Return the (X, Y) coordinate for the center point of the cell that contains the specified text.  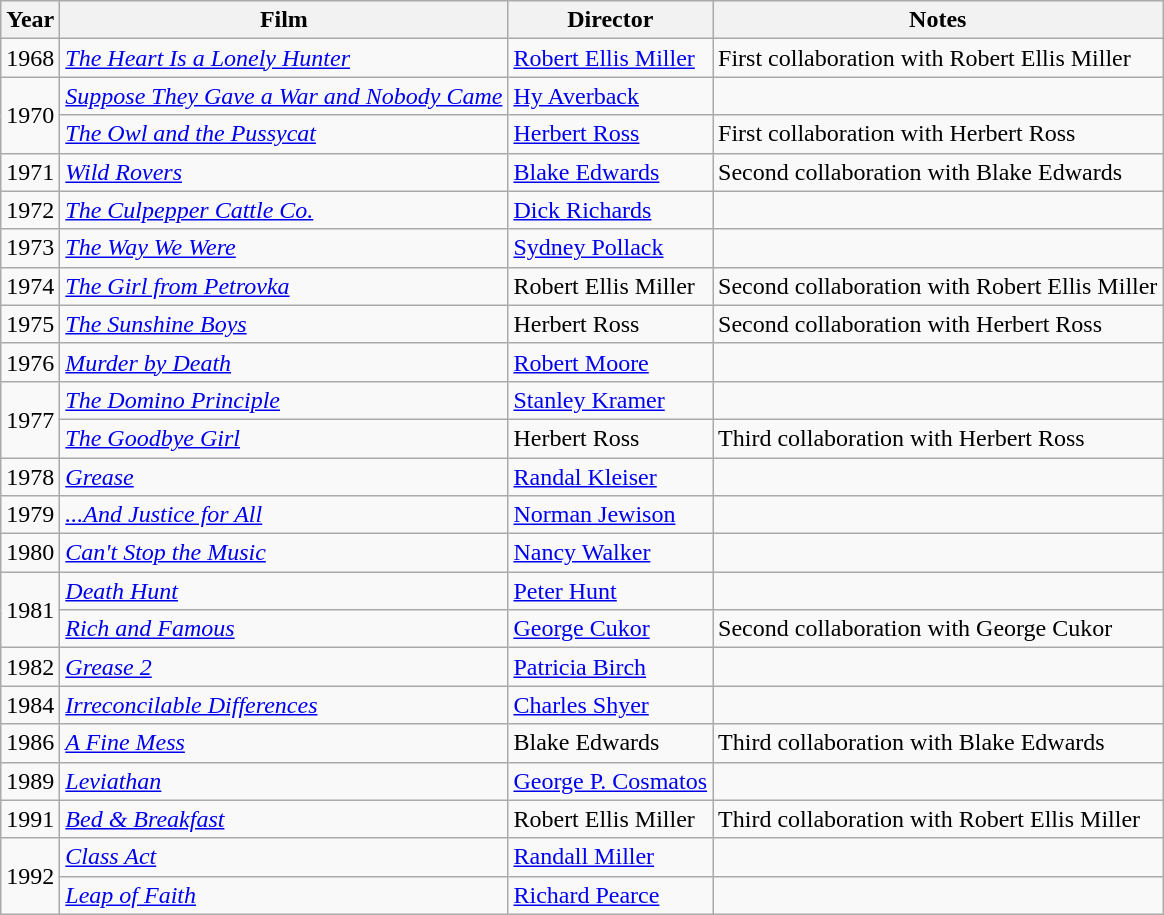
Charles Shyer (610, 705)
1972 (30, 210)
Hy Averback (610, 96)
Second collaboration with Robert Ellis Miller (938, 286)
First collaboration with Herbert Ross (938, 134)
1984 (30, 705)
1980 (30, 553)
Can't Stop the Music (284, 553)
Director (610, 20)
Death Hunt (284, 591)
Randall Miller (610, 857)
Suppose They Gave a War and Nobody Came (284, 96)
The Owl and the Pussycat (284, 134)
1971 (30, 172)
1970 (30, 115)
Grease (284, 477)
The Domino Principle (284, 400)
Notes (938, 20)
The Girl from Petrovka (284, 286)
...And Justice for All (284, 515)
Second collaboration with George Cukor (938, 629)
Murder by Death (284, 362)
1975 (30, 324)
George P. Cosmatos (610, 781)
Randal Kleiser (610, 477)
Film (284, 20)
1973 (30, 248)
Norman Jewison (610, 515)
1977 (30, 419)
Robert Moore (610, 362)
1991 (30, 819)
The Way We Were (284, 248)
The Culpepper Cattle Co. (284, 210)
A Fine Mess (284, 743)
Patricia Birch (610, 667)
Nancy Walker (610, 553)
1981 (30, 610)
First collaboration with Robert Ellis Miller (938, 58)
Grease 2 (284, 667)
1982 (30, 667)
Wild Rovers (284, 172)
Sydney Pollack (610, 248)
1968 (30, 58)
Richard Pearce (610, 895)
Peter Hunt (610, 591)
1974 (30, 286)
Stanley Kramer (610, 400)
The Goodbye Girl (284, 438)
Second collaboration with Blake Edwards (938, 172)
1976 (30, 362)
Second collaboration with Herbert Ross (938, 324)
Dick Richards (610, 210)
Leap of Faith (284, 895)
Third collaboration with Blake Edwards (938, 743)
Leviathan (284, 781)
The Sunshine Boys (284, 324)
George Cukor (610, 629)
Year (30, 20)
1992 (30, 876)
1979 (30, 515)
The Heart Is a Lonely Hunter (284, 58)
Irreconcilable Differences (284, 705)
1989 (30, 781)
Third collaboration with Robert Ellis Miller (938, 819)
1978 (30, 477)
Third collaboration with Herbert Ross (938, 438)
1986 (30, 743)
Rich and Famous (284, 629)
Class Act (284, 857)
Bed & Breakfast (284, 819)
